Extract the [x, y] coordinate from the center of the cell holding the provided text.  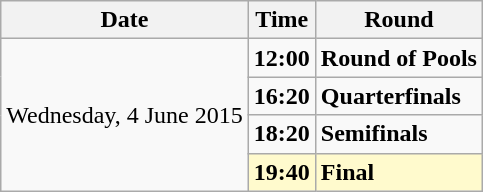
Date [125, 20]
Time [282, 20]
Wednesday, 4 June 2015 [125, 115]
Quarterfinals [398, 96]
Round [398, 20]
Final [398, 172]
12:00 [282, 58]
19:40 [282, 172]
16:20 [282, 96]
Semifinals [398, 134]
18:20 [282, 134]
Round of Pools [398, 58]
